Provide the [x, y] coordinate of the cell's center where the given text is located.  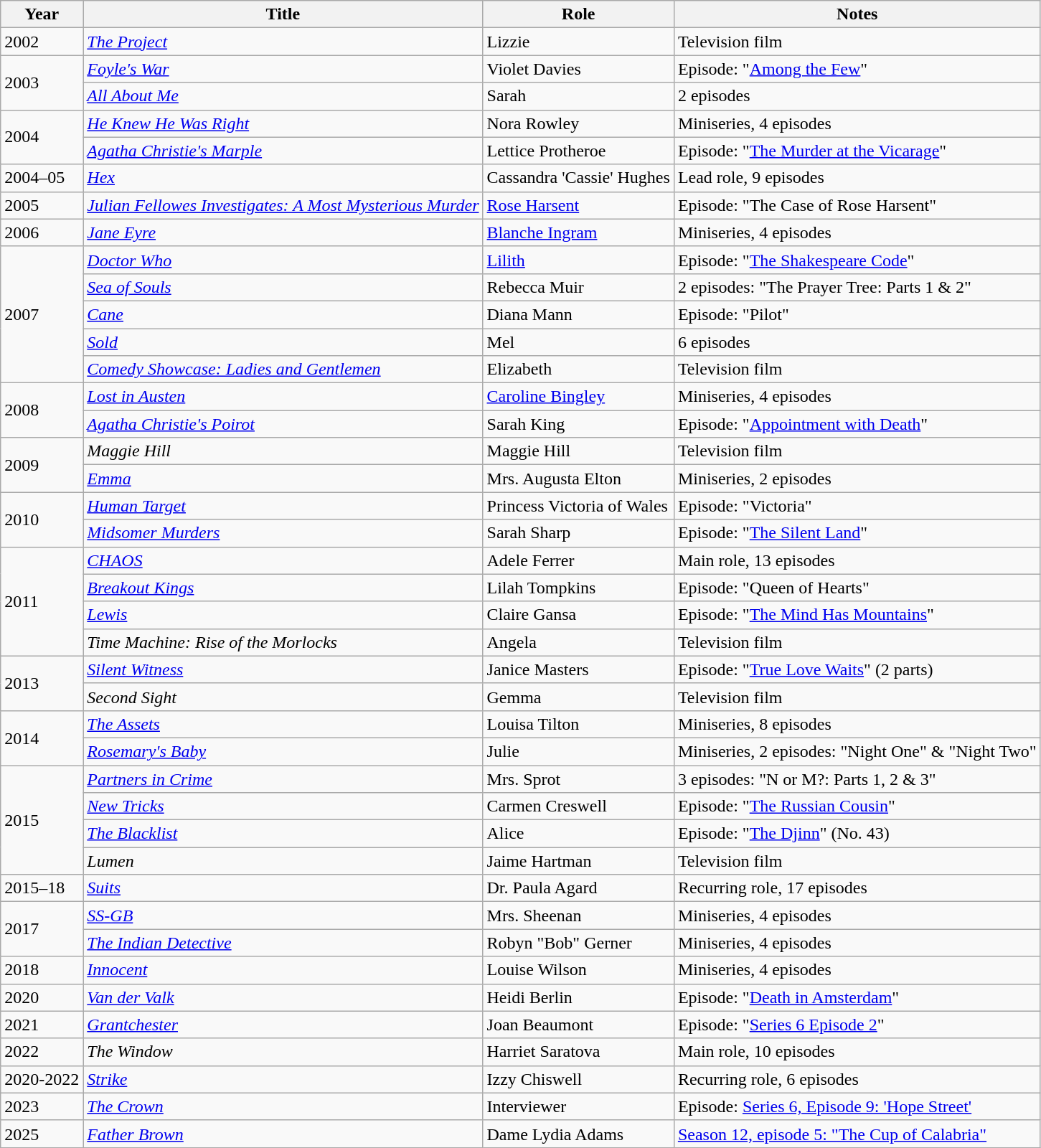
Diana Mann [578, 314]
Second Sight [283, 697]
New Tricks [283, 806]
2002 [42, 42]
2005 [42, 205]
Midsomer Murders [283, 533]
Cassandra 'Cassie' Hughes [578, 178]
2011 [42, 601]
Title [283, 14]
Mrs. Augusta Elton [578, 479]
Sarah Sharp [578, 533]
Lilah Tompkins [578, 588]
The Assets [283, 724]
2 episodes [857, 96]
Agatha Christie's Poirot [283, 424]
Julian Fellowes Investigates: A Most Mysterious Murder [283, 205]
Time Machine: Rise of the Morlocks [283, 642]
CHAOS [283, 560]
Adele Ferrer [578, 560]
Carmen Creswell [578, 806]
SS-GB [283, 916]
Episode: "Queen of Hearts" [857, 588]
Rebecca Muir [578, 287]
Human Target [283, 506]
Lizzie [578, 42]
Innocent [283, 970]
Cane [283, 314]
2020 [42, 997]
Lost in Austen [283, 397]
Episode: "Among the Few" [857, 69]
2006 [42, 232]
Jane Eyre [283, 232]
Episode: Series 6, Episode 9: 'Hope Street' [857, 1106]
Main role, 10 episodes [857, 1052]
Year [42, 14]
2017 [42, 929]
Mrs. Sprot [578, 778]
3 episodes: "N or M?: Parts 1, 2 & 3" [857, 778]
The Window [283, 1052]
Emma [283, 479]
Notes [857, 14]
Lumen [283, 861]
Episode: "The Silent Land" [857, 533]
Episode: "True Love Waits" (2 parts) [857, 669]
Claire Gansa [578, 615]
Louise Wilson [578, 970]
Episode: "The Djinn" (No. 43) [857, 834]
2020-2022 [42, 1079]
Joan Beaumont [578, 1025]
Episode: "The Murder at the Vicarage" [857, 151]
Recurring role, 17 episodes [857, 888]
2015 [42, 819]
Agatha Christie's Marple [283, 151]
Gemma [578, 697]
Episode: "Appointment with Death" [857, 424]
Episode: "The Mind Has Mountains" [857, 615]
Episode: "Pilot" [857, 314]
The Indian Detective [283, 943]
Rose Harsent [578, 205]
The Project [283, 42]
Angela [578, 642]
Episode: "Series 6 Episode 2" [857, 1025]
Episode: "Death in Amsterdam" [857, 997]
2004 [42, 137]
Janice Masters [578, 669]
Jaime Hartman [578, 861]
2007 [42, 314]
Lilith [578, 260]
Comedy Showcase: Ladies and Gentlemen [283, 370]
Harriet Saratova [578, 1052]
Doctor Who [283, 260]
Hex [283, 178]
Izzy Chiswell [578, 1079]
2010 [42, 519]
Miniseries, 2 episodes [857, 479]
Lead role, 9 episodes [857, 178]
Princess Victoria of Wales [578, 506]
2003 [42, 83]
Silent Witness [283, 669]
Strike [283, 1079]
2014 [42, 738]
Interviewer [578, 1106]
Episode: "The Case of Rose Harsent" [857, 205]
Miniseries, 2 episodes: "Night One" & "Night Two" [857, 751]
Foyle's War [283, 69]
Julie [578, 751]
Mrs. Sheenan [578, 916]
2 episodes: "The Prayer Tree: Parts 1 & 2" [857, 287]
2023 [42, 1106]
2015–18 [42, 888]
Partners in Crime [283, 778]
2013 [42, 683]
Miniseries, 8 episodes [857, 724]
Father Brown [283, 1134]
Recurring role, 6 episodes [857, 1079]
Episode: "Victoria" [857, 506]
Breakout Kings [283, 588]
Mel [578, 342]
Main role, 13 episodes [857, 560]
The Crown [283, 1106]
Alice [578, 834]
2009 [42, 465]
2025 [42, 1134]
Elizabeth [578, 370]
Heidi Berlin [578, 997]
Lettice Protheroe [578, 151]
All About Me [283, 96]
Lewis [283, 615]
Dame Lydia Adams [578, 1134]
Sold [283, 342]
Van der Valk [283, 997]
Violet Davies [578, 69]
Season 12, episode 5: "The Cup of Calabria" [857, 1134]
Sea of Souls [283, 287]
The Blacklist [283, 834]
Rosemary's Baby [283, 751]
2021 [42, 1025]
Episode: "The Shakespeare Code" [857, 260]
Caroline Bingley [578, 397]
Grantchester [283, 1025]
Suits [283, 888]
Louisa Tilton [578, 724]
Nora Rowley [578, 123]
2004–05 [42, 178]
2022 [42, 1052]
Blanche Ingram [578, 232]
Dr. Paula Agard [578, 888]
2018 [42, 970]
Role [578, 14]
Sarah [578, 96]
6 episodes [857, 342]
Sarah King [578, 424]
He Knew He Was Right [283, 123]
Episode: "The Russian Cousin" [857, 806]
Robyn "Bob" Gerner [578, 943]
2008 [42, 410]
